Locate the cell with the specified text and output its (X, Y) center coordinate. 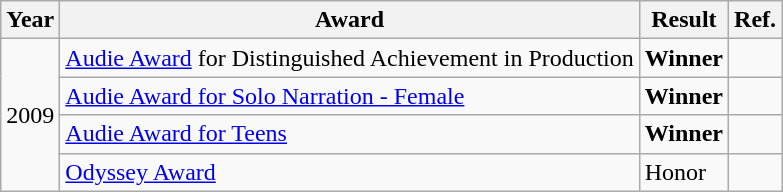
2009 (30, 115)
Audie Award for Solo Narration - Female (350, 96)
Award (350, 20)
Year (30, 20)
Result (684, 20)
Honor (684, 172)
Audie Award for Teens (350, 134)
Odyssey Award (350, 172)
Ref. (756, 20)
Audie Award for Distinguished Achievement in Production (350, 58)
